Detect which cell encompasses the target text, then output its (x, y) center coordinate. 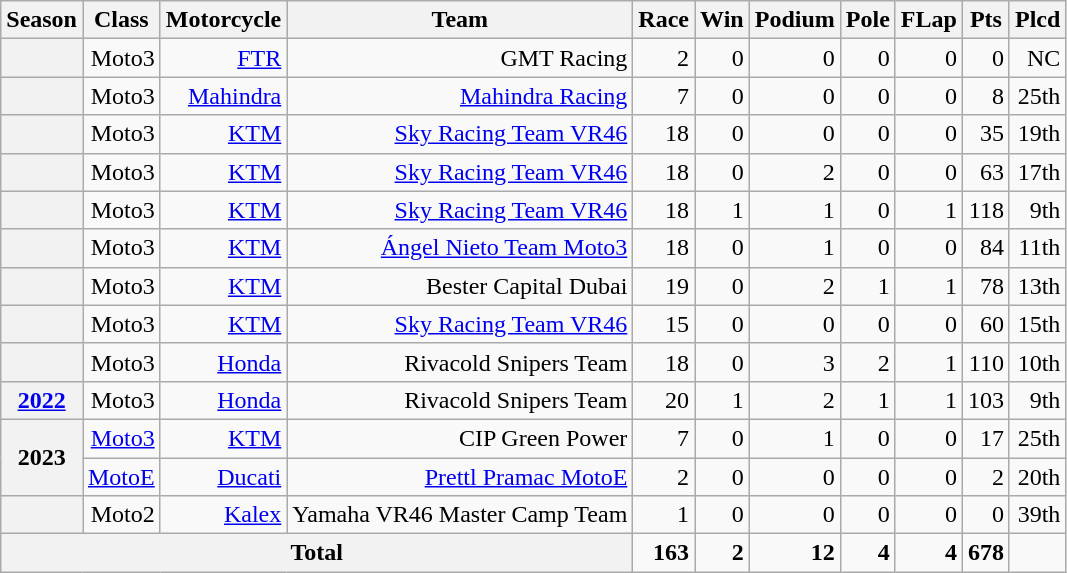
Season (42, 20)
Motorcycle (224, 20)
NC (1037, 58)
Prettl Pramac MotoE (460, 477)
118 (986, 210)
8 (986, 96)
Moto2 (121, 515)
Team (460, 20)
60 (986, 324)
Class (121, 20)
Kalex (224, 515)
17th (1037, 172)
78 (986, 286)
GMT Racing (460, 58)
Win (722, 20)
10th (1037, 362)
Total (317, 553)
63 (986, 172)
84 (986, 248)
17 (986, 438)
39th (1037, 515)
15th (1037, 324)
20 (664, 400)
Yamaha VR46 Master Camp Team (460, 515)
Pts (986, 20)
20th (1037, 477)
13th (1037, 286)
Plcd (1037, 20)
FLap (928, 20)
3 (794, 362)
163 (664, 553)
110 (986, 362)
Bester Capital Dubai (460, 286)
Ducati (224, 477)
35 (986, 134)
12 (794, 553)
11th (1037, 248)
678 (986, 553)
2023 (42, 457)
19 (664, 286)
FTR (224, 58)
19th (1037, 134)
Pole (868, 20)
CIP Green Power (460, 438)
Race (664, 20)
Mahindra (224, 96)
Ángel Nieto Team Moto3 (460, 248)
2022 (42, 400)
Podium (794, 20)
Mahindra Racing (460, 96)
103 (986, 400)
15 (664, 324)
MotoE (121, 477)
